Return [X, Y] of the center of cell containing provided text 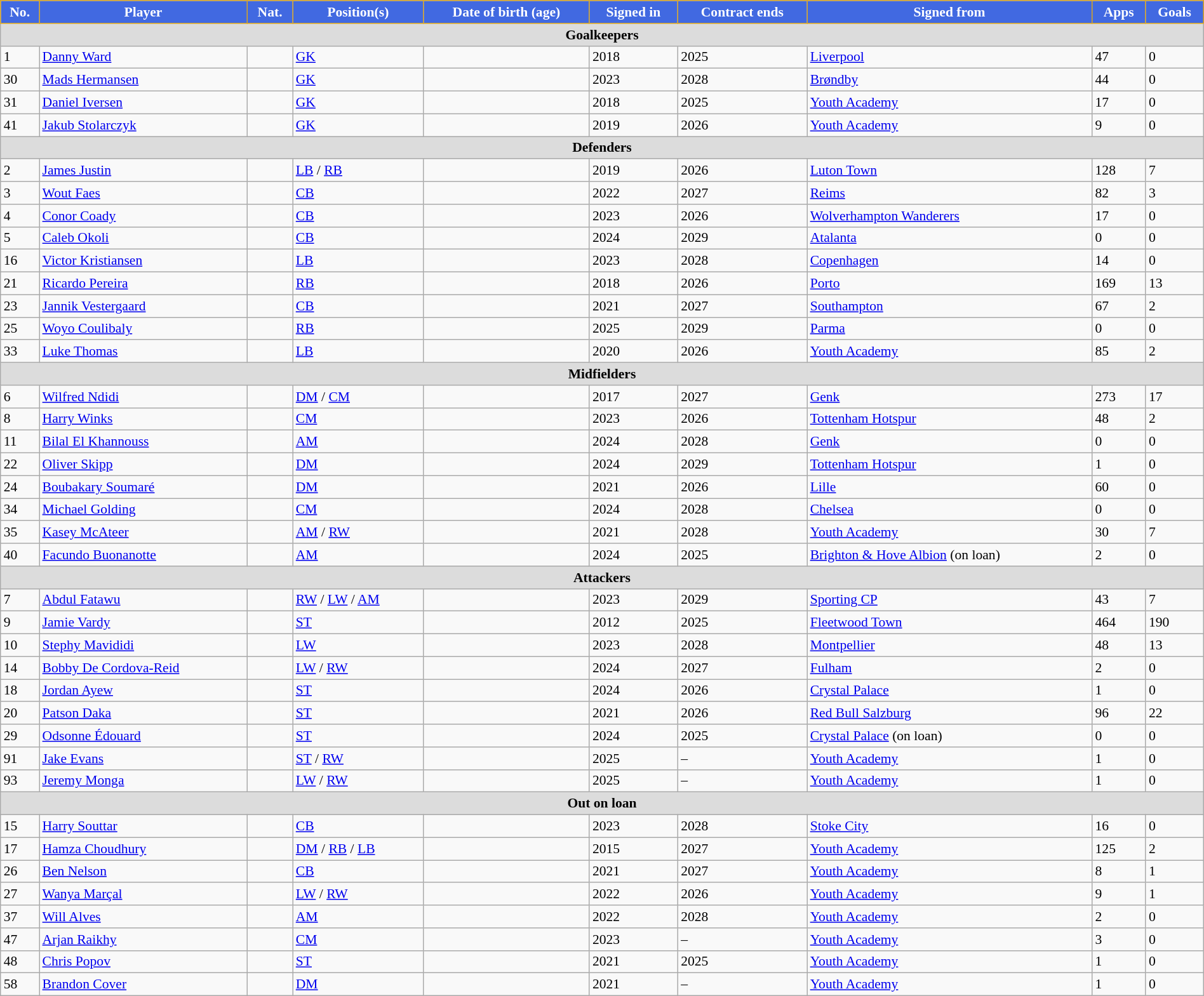
Wanya Marçal [144, 894]
169 [1118, 284]
Red Bull Salzburg [950, 714]
40 [20, 555]
ST / RW [358, 759]
Victor Kristiansen [144, 261]
20 [20, 714]
67 [1118, 306]
31 [20, 103]
Brandon Cover [144, 985]
Jordan Ayew [144, 691]
4 [20, 216]
Midfielders [602, 374]
Date of birth (age) [507, 12]
24 [20, 487]
Brøndby [950, 80]
27 [20, 894]
Michael Golding [144, 510]
Bilal El Khannouss [144, 442]
Luke Thomas [144, 352]
Facundo Buonanotte [144, 555]
Wolverhampton Wanderers [950, 216]
Will Alves [144, 917]
82 [1118, 193]
Stoke City [950, 827]
Odsonne Édouard [144, 736]
Signed from [950, 12]
Harry Winks [144, 419]
Luton Town [950, 171]
Bobby De Cordova-Reid [144, 668]
464 [1118, 623]
91 [20, 759]
Jamie Vardy [144, 623]
128 [1118, 171]
21 [20, 284]
Fleetwood Town [950, 623]
Jeremy Monga [144, 781]
41 [20, 125]
Jannik Vestergaard [144, 306]
25 [20, 329]
15 [20, 827]
Liverpool [950, 57]
23 [20, 306]
Brighton & Hove Albion (on loan) [950, 555]
125 [1118, 849]
RW / LW / AM [358, 600]
43 [1118, 600]
6 [20, 397]
Ricardo Pereira [144, 284]
Kasey McAteer [144, 533]
29 [20, 736]
190 [1175, 623]
44 [1118, 80]
Arjan Raikhy [144, 940]
Mads Hermansen [144, 80]
37 [20, 917]
Position(s) [358, 12]
Patson Daka [144, 714]
Conor Coady [144, 216]
Ben Nelson [144, 872]
Montpellier [950, 646]
2020 [634, 352]
33 [20, 352]
Wilfred Ndidi [144, 397]
Defenders [602, 148]
Oliver Skipp [144, 465]
Chris Popov [144, 962]
10 [20, 646]
Goalkeepers [602, 35]
273 [1118, 397]
DM / RB / LB [358, 849]
Jake Evans [144, 759]
Signed in [634, 12]
Caleb Okoli [144, 238]
Sporting CP [950, 600]
60 [1118, 487]
2012 [634, 623]
Nat. [269, 12]
Copenhagen [950, 261]
5 [20, 238]
Reims [950, 193]
Lille [950, 487]
Daniel Iversen [144, 103]
AM / RW [358, 533]
Contract ends [742, 12]
58 [20, 985]
LB / RB [358, 171]
Boubakary Soumaré [144, 487]
Goals [1175, 12]
DM / CM [358, 397]
Crystal Palace (on loan) [950, 736]
Chelsea [950, 510]
Abdul Fatawu [144, 600]
96 [1118, 714]
James Justin [144, 171]
Player [144, 12]
Atalanta [950, 238]
Wout Faes [144, 193]
Southampton [950, 306]
Out on loan [602, 804]
2017 [634, 397]
11 [20, 442]
Woyo Coulibaly [144, 329]
LW [358, 646]
Stephy Mavididi [144, 646]
Fulham [950, 668]
Parma [950, 329]
Harry Souttar [144, 827]
Attackers [602, 578]
2015 [634, 849]
93 [20, 781]
Crystal Palace [950, 691]
18 [20, 691]
85 [1118, 352]
No. [20, 12]
Jakub Stolarczyk [144, 125]
26 [20, 872]
34 [20, 510]
Hamza Choudhury [144, 849]
35 [20, 533]
Apps [1118, 12]
Danny Ward [144, 57]
Porto [950, 284]
